Locate the cell with the specified text and output its [x, y] center coordinate. 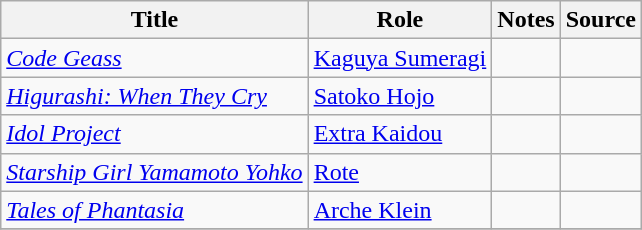
Arche Klein [400, 210]
Extra Kaidou [400, 134]
Source [600, 20]
Tales of Phantasia [154, 210]
Notes [526, 20]
Code Geass [154, 58]
Higurashi: When They Cry [154, 96]
Rote [400, 172]
Starship Girl Yamamoto Yohko [154, 172]
Satoko Hojo [400, 96]
Role [400, 20]
Idol Project [154, 134]
Title [154, 20]
Kaguya Sumeragi [400, 58]
